Identify which cell holds the provided text, then report its (X, Y) central coordinate. 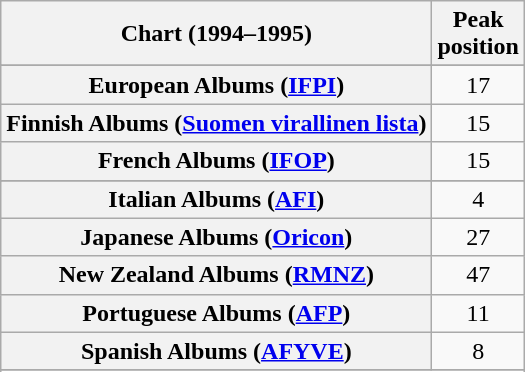
27 (478, 237)
8 (478, 351)
European Albums (IFPI) (216, 85)
Portuguese Albums (AFP) (216, 313)
Peakposition (478, 34)
Chart (1994–1995) (216, 34)
Italian Albums (AFI) (216, 199)
Spanish Albums (AFYVE) (216, 351)
11 (478, 313)
New Zealand Albums (RMNZ) (216, 275)
Finnish Albums (Suomen virallinen lista) (216, 123)
47 (478, 275)
Japanese Albums (Oricon) (216, 237)
4 (478, 199)
17 (478, 85)
French Albums (IFOP) (216, 161)
